From the cell containing the given text, extract its center point as (X, Y) coordinate. 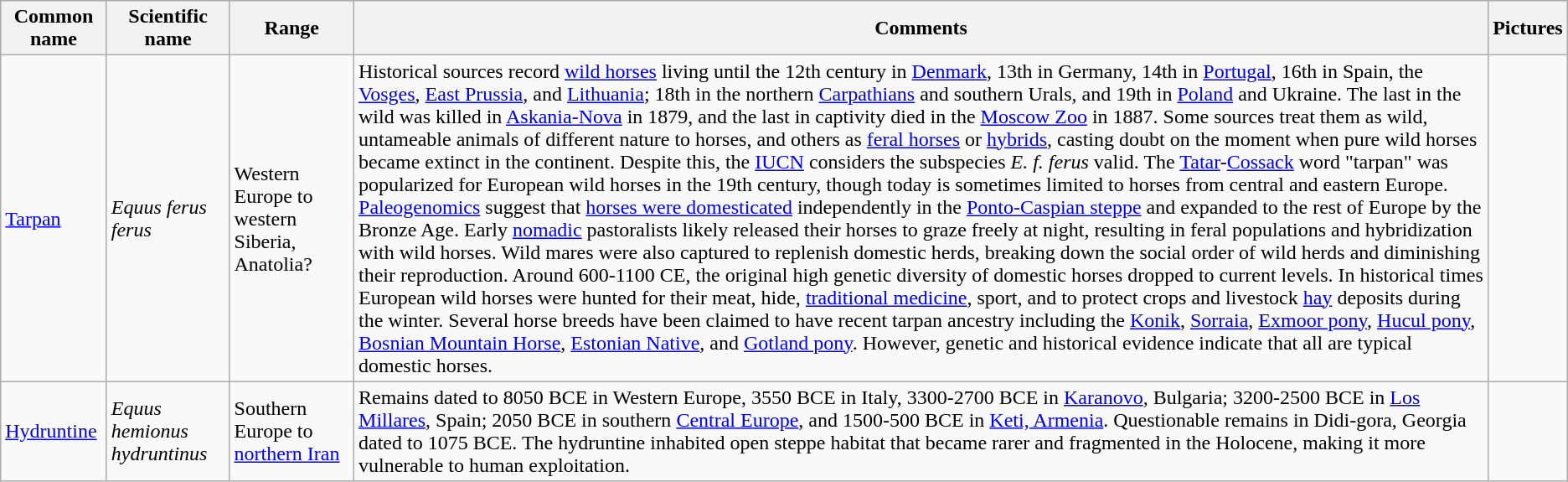
Equus ferus ferus (168, 218)
Southern Europe to northern Iran (291, 431)
Equus hemionus hydruntinus (168, 431)
Tarpan (54, 218)
Common name (54, 29)
Pictures (1528, 29)
Western Europe to western Siberia, Anatolia? (291, 218)
Comments (921, 29)
Range (291, 29)
Scientific name (168, 29)
Hydruntine (54, 431)
